Capture the cell that displays the provided text and extract its (X, Y) central coordinate. 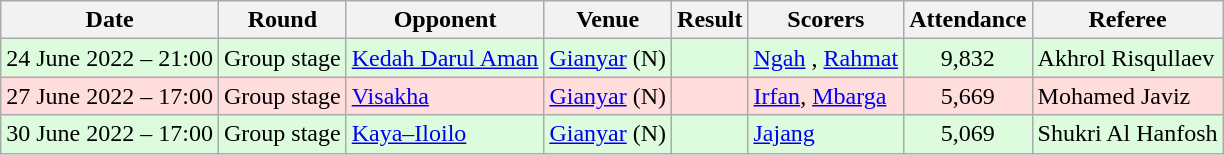
Opponent (445, 20)
5,069 (968, 134)
Attendance (968, 20)
Round (282, 20)
Shukri Al Hanfosh (1128, 134)
30 June 2022 – 17:00 (110, 134)
Scorers (826, 20)
Date (110, 20)
Akhrol Risqullaev (1128, 58)
Kaya–Iloilo (445, 134)
Result (710, 20)
Jajang (826, 134)
Irfan, Mbarga (826, 96)
Mohamed Javiz (1128, 96)
Venue (608, 20)
Kedah Darul Aman (445, 58)
27 June 2022 – 17:00 (110, 96)
Referee (1128, 20)
5,669 (968, 96)
9,832 (968, 58)
24 June 2022 – 21:00 (110, 58)
Visakha (445, 96)
Ngah , Rahmat (826, 58)
